Extract the [x, y] coordinate from the center of the cell holding the provided text.  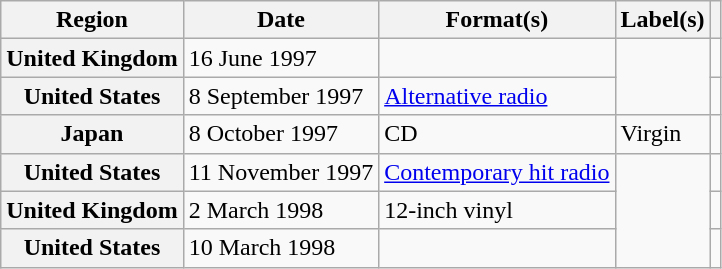
16 June 1997 [280, 58]
Alternative radio [497, 96]
Date [280, 20]
11 November 1997 [280, 172]
Virgin [662, 134]
Region [92, 20]
12-inch vinyl [497, 210]
8 September 1997 [280, 96]
Label(s) [662, 20]
8 October 1997 [280, 134]
2 March 1998 [280, 210]
Contemporary hit radio [497, 172]
CD [497, 134]
10 March 1998 [280, 248]
Japan [92, 134]
Format(s) [497, 20]
